From the cell containing the given text, extract its center point as (x, y) coordinate. 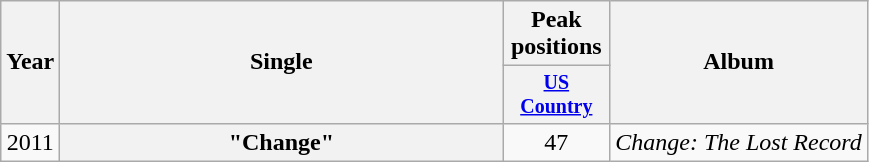
Change: The Lost Record (738, 142)
US Country (556, 94)
Peak positions (556, 34)
Single (282, 62)
Album (738, 62)
2011 (30, 142)
Year (30, 62)
47 (556, 142)
"Change" (282, 142)
